Output the (x, y) coordinate of the center of the cell containing the given text.  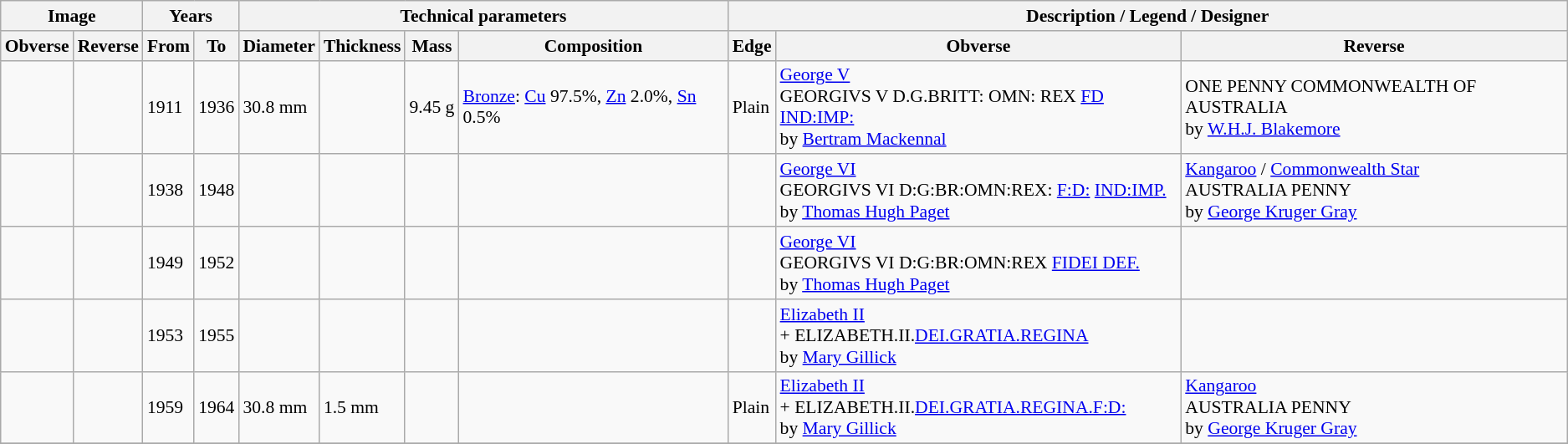
1949 (169, 263)
1938 (169, 191)
1911 (169, 107)
1964 (216, 408)
1948 (216, 191)
Years (191, 16)
Description / Legend / Designer (1147, 16)
Diameter (278, 46)
George VI GEORGIVS VI D:G:BR:OMN:REX FIDEI DEF. by Thomas Hugh Paget (978, 263)
Thickness (363, 46)
1.5 mm (363, 408)
Technical parameters (483, 16)
Elizabeth II + ELIZABETH.II.DEI.GRATIA.REGINA.F:D: by Mary Gillick (978, 408)
9.45 g (432, 107)
Edge (753, 46)
George V GEORGIVS V D.G.BRITT: OMN: REX FD IND:IMP: by Bertram Mackennal (978, 107)
George VI GEORGIVS VI D:G:BR:OMN:REX: F:D: IND:IMP. by Thomas Hugh Paget (978, 191)
Bronze: Cu 97.5%, Zn 2.0%, Sn 0.5% (593, 107)
ONE PENNY COMMONWEALTH OF AUSTRALIA by W.H.J. Blakemore (1373, 107)
Elizabeth II + ELIZABETH.II.DEI.GRATIA.REGINA by Mary Gillick (978, 336)
1959 (169, 408)
1952 (216, 263)
1936 (216, 107)
Composition (593, 46)
To (216, 46)
Image (72, 16)
Mass (432, 46)
1953 (169, 336)
From (169, 46)
1955 (216, 336)
Kangaroo / Commonwealth Star AUSTRALIA PENNY by George Kruger Gray (1373, 191)
Kangaroo AUSTRALIA PENNY by George Kruger Gray (1373, 408)
